Locate the cell with the specified text and output its [x, y] center coordinate. 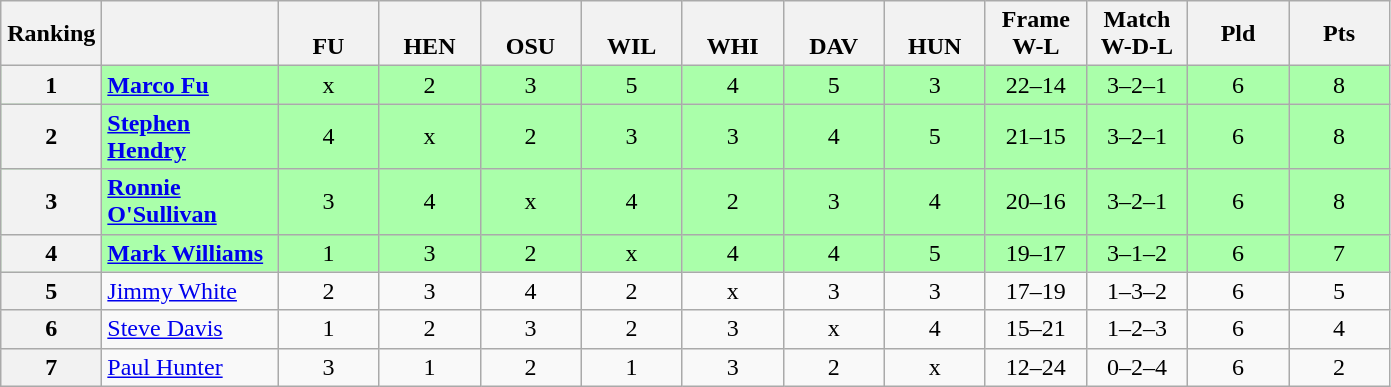
Mark Williams [190, 253]
1–2–3 [1136, 329]
FU [328, 34]
WHI [732, 34]
17–19 [1036, 291]
FrameW-L [1036, 34]
20–16 [1036, 202]
HEN [430, 34]
21–15 [1036, 136]
OSU [530, 34]
1–3–2 [1136, 291]
MatchW-D-L [1136, 34]
Steve Davis [190, 329]
Paul Hunter [190, 367]
Stephen Hendry [190, 136]
15–21 [1036, 329]
HUN [934, 34]
Marco Fu [190, 85]
Ronnie O'Sullivan [190, 202]
Ranking [52, 34]
22–14 [1036, 85]
0–2–4 [1136, 367]
Pts [1338, 34]
DAV [834, 34]
12–24 [1036, 367]
19–17 [1036, 253]
Pld [1238, 34]
WIL [632, 34]
3–1–2 [1136, 253]
Jimmy White [190, 291]
